Return the [x, y] coordinate for the center point of the cell that contains the specified text.  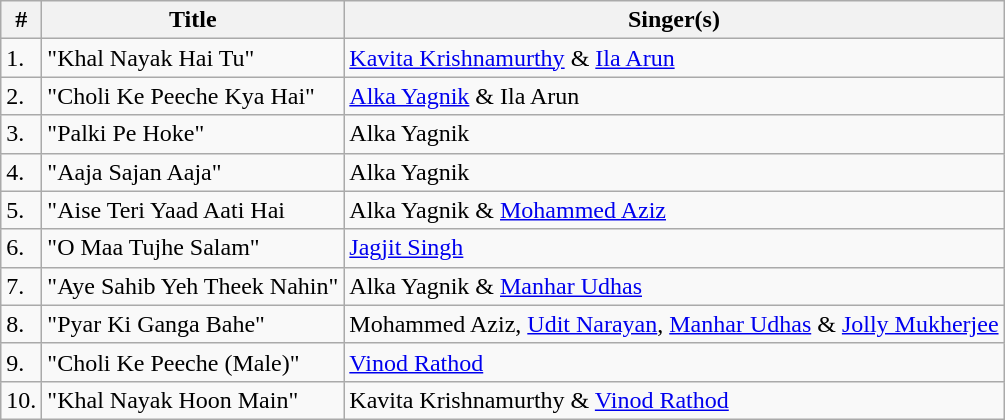
Alka Yagnik & Ila Arun [674, 96]
"O Maa Tujhe Salam" [193, 248]
Mohammed Aziz, Udit Narayan, Manhar Udhas & Jolly Mukherjee [674, 324]
1. [22, 58]
8. [22, 324]
Vinod Rathod [674, 362]
6. [22, 248]
"Palki Pe Hoke" [193, 134]
"Khal Nayak Hoon Main" [193, 400]
Jagjit Singh [674, 248]
Alka Yagnik & Mohammed Aziz [674, 210]
"Pyar Ki Ganga Bahe" [193, 324]
Kavita Krishnamurthy & Ila Arun [674, 58]
Kavita Krishnamurthy & Vinod Rathod [674, 400]
"Choli Ke Peeche (Male)" [193, 362]
4. [22, 172]
"Aaja Sajan Aaja" [193, 172]
7. [22, 286]
"Choli Ke Peeche Kya Hai" [193, 96]
"Khal Nayak Hai Tu" [193, 58]
Singer(s) [674, 20]
"Aise Teri Yaad Aati Hai [193, 210]
# [22, 20]
10. [22, 400]
2. [22, 96]
Alka Yagnik & Manhar Udhas [674, 286]
"Aye Sahib Yeh Theek Nahin" [193, 286]
5. [22, 210]
3. [22, 134]
9. [22, 362]
Title [193, 20]
